Scan for the cell matching the given text and deliver its (X, Y) coordinate at center. 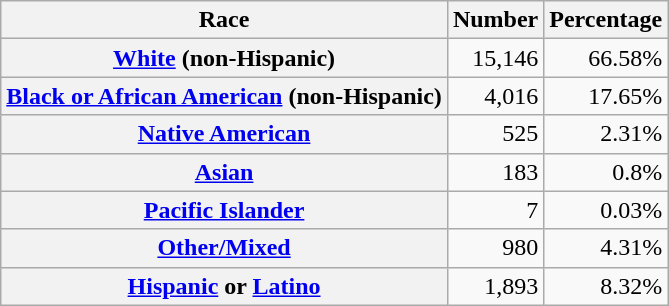
4.31% (606, 248)
Hispanic or Latino (224, 286)
Black or African American (non-Hispanic) (224, 96)
Native American (224, 134)
8.32% (606, 286)
0.03% (606, 210)
1,893 (495, 286)
Race (224, 20)
Percentage (606, 20)
White (non-Hispanic) (224, 58)
15,146 (495, 58)
17.65% (606, 96)
525 (495, 134)
4,016 (495, 96)
0.8% (606, 172)
7 (495, 210)
Number (495, 20)
183 (495, 172)
Pacific Islander (224, 210)
Asian (224, 172)
66.58% (606, 58)
980 (495, 248)
Other/Mixed (224, 248)
2.31% (606, 134)
